Provide the [X, Y] coordinate of the cell's center where the given text is located.  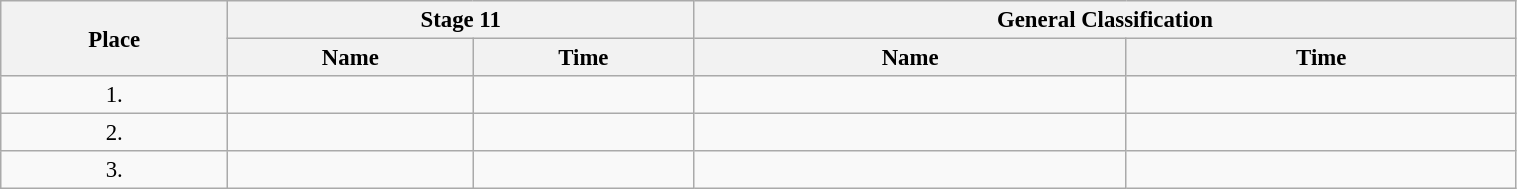
1. [114, 95]
Stage 11 [461, 20]
2. [114, 133]
Place [114, 38]
General Classification [1105, 20]
3. [114, 170]
